Identify which cell holds the provided text, then report its (x, y) central coordinate. 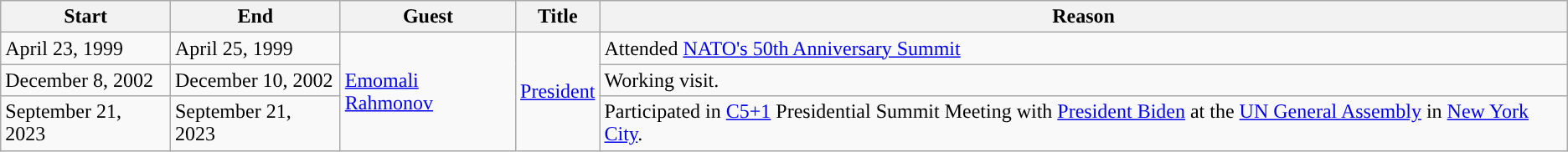
April 25, 1999 (255, 48)
Reason (1084, 17)
End (255, 17)
December 10, 2002 (255, 80)
Title (558, 17)
December 8, 2002 (85, 80)
Guest (427, 17)
President (558, 92)
April 23, 1999 (85, 48)
Emomali Rahmonov (427, 92)
Start (85, 17)
Participated in C5+1 Presidential Summit Meeting with President Biden at the UN General Assembly in New York City. (1084, 124)
Working visit. (1084, 80)
Attended NATO's 50th Anniversary Summit (1084, 48)
